Scan for the cell matching the given text and deliver its [x, y] coordinate at center. 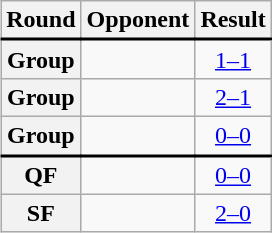
SF [41, 213]
QF [41, 174]
2–1 [233, 97]
Round [41, 20]
1–1 [233, 60]
2–0 [233, 213]
Opponent [138, 20]
Result [233, 20]
